Return the [X, Y] coordinate for the center point of the cell that contains the specified text.  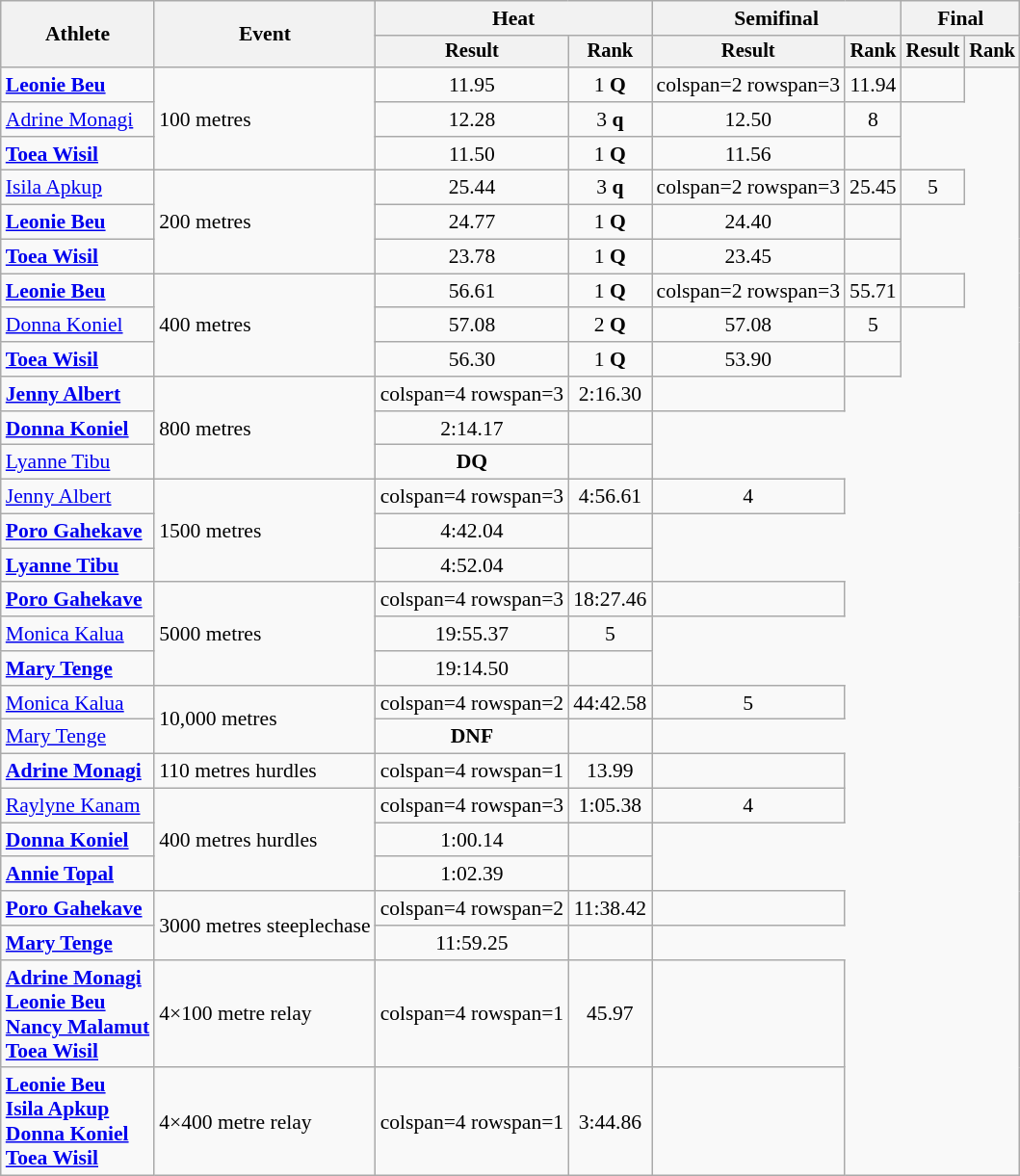
53.90 [747, 359]
56.61 [472, 291]
25.45 [873, 188]
10,000 metres [265, 720]
11.50 [472, 154]
19:14.50 [472, 668]
4×400 metre relay [265, 1122]
23.45 [747, 257]
DQ [472, 462]
11.95 [472, 85]
Athlete [77, 35]
5000 metres [265, 634]
Event [265, 35]
Leonie BeuIsila ApkupDonna KonielToea Wisil [77, 1122]
8 [873, 119]
DNF [472, 737]
3:44.86 [610, 1122]
11.94 [873, 85]
3000 metres steeplechase [265, 925]
12.50 [747, 119]
1500 metres [265, 532]
55.71 [873, 291]
200 metres [265, 222]
1:02.39 [472, 875]
Raylyne Kanam [77, 806]
Isila Apkup [77, 188]
11:59.25 [472, 943]
12.28 [472, 119]
Annie Topal [77, 875]
11:38.42 [610, 908]
23.78 [472, 257]
Final [961, 18]
Adrine MonagiLeonie BeuNancy MalamutToea Wisil [77, 1014]
24.77 [472, 222]
25.44 [472, 188]
44:42.58 [610, 703]
45.97 [610, 1014]
1:05.38 [610, 806]
13.99 [610, 771]
2:16.30 [610, 394]
56.30 [472, 359]
4:52.04 [472, 565]
2:14.17 [472, 429]
400 metres hurdles [265, 840]
4:42.04 [472, 532]
1:00.14 [472, 840]
800 metres [265, 428]
100 metres [265, 119]
24.40 [747, 222]
11.56 [747, 154]
400 metres [265, 326]
Heat [514, 18]
19:55.37 [472, 634]
4:56.61 [610, 497]
4×100 metre relay [265, 1014]
18:27.46 [610, 600]
110 metres hurdles [265, 771]
2 Q [610, 326]
Semifinal [776, 18]
